Return (x, y) of the center of cell containing provided text 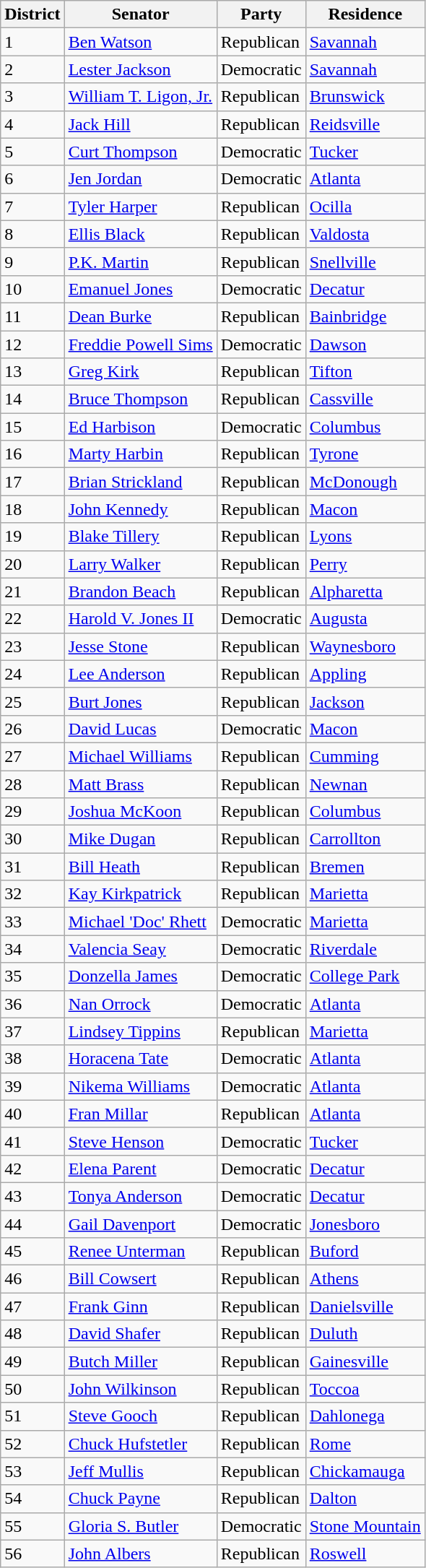
51 (32, 1416)
20 (32, 564)
54 (32, 1499)
Chuck Hufstetler (140, 1444)
Steve Henson (140, 1141)
Burt Jones (140, 701)
3 (32, 97)
21 (32, 592)
45 (32, 1252)
27 (32, 756)
56 (32, 1554)
12 (32, 345)
Buford (365, 1252)
Mike Dugan (140, 839)
5 (32, 152)
Kay Kirkpatrick (140, 894)
P.K. Martin (140, 261)
Waynesboro (365, 646)
Bill Cowsert (140, 1279)
23 (32, 646)
Lee Anderson (140, 674)
15 (32, 427)
Donzella James (140, 976)
Renee Unterman (140, 1252)
Steve Gooch (140, 1416)
Brunswick (365, 97)
10 (32, 289)
Brian Strickland (140, 482)
Gloria S. Butler (140, 1526)
Toccoa (365, 1389)
46 (32, 1279)
55 (32, 1526)
Gail Davenport (140, 1224)
Larry Walker (140, 564)
4 (32, 124)
48 (32, 1334)
Rome (365, 1444)
24 (32, 674)
Bainbridge (365, 316)
47 (32, 1307)
Snellville (365, 261)
William T. Ligon, Jr. (140, 97)
43 (32, 1196)
Nikema Williams (140, 1086)
Riverdale (365, 949)
Cumming (365, 756)
Dean Burke (140, 316)
Michael Williams (140, 756)
Chickamauga (365, 1471)
Jen Jordan (140, 179)
52 (32, 1444)
McDonough (365, 482)
Freddie Powell Sims (140, 345)
Roswell (365, 1554)
Tonya Anderson (140, 1196)
College Park (365, 976)
Newnan (365, 784)
Jackson (365, 701)
Ocilla (365, 207)
19 (32, 537)
Ben Watson (140, 42)
Blake Tillery (140, 537)
Horacena Tate (140, 1059)
Valencia Seay (140, 949)
35 (32, 976)
David Shafer (140, 1334)
Marty Harbin (140, 454)
11 (32, 316)
Athens (365, 1279)
Joshua McKoon (140, 812)
Brandon Beach (140, 592)
29 (32, 812)
38 (32, 1059)
Bremen (365, 867)
9 (32, 261)
Matt Brass (140, 784)
David Lucas (140, 729)
17 (32, 482)
16 (32, 454)
Tifton (365, 372)
Jesse Stone (140, 646)
Nan Orrock (140, 1004)
Gainesville (365, 1361)
50 (32, 1389)
13 (32, 372)
Bruce Thompson (140, 399)
Dahlonega (365, 1416)
Jonesboro (365, 1224)
Fran Millar (140, 1114)
Michael 'Doc' Rhett (140, 922)
2 (32, 69)
Stone Mountain (365, 1526)
39 (32, 1086)
Greg Kirk (140, 372)
Lyons (365, 537)
Appling (365, 674)
Lester Jackson (140, 69)
Residence (365, 14)
37 (32, 1031)
Lindsey Tippins (140, 1031)
7 (32, 207)
42 (32, 1169)
1 (32, 42)
Frank Ginn (140, 1307)
Butch Miller (140, 1361)
41 (32, 1141)
14 (32, 399)
John Wilkinson (140, 1389)
Valdosta (365, 234)
40 (32, 1114)
Augusta (365, 619)
Chuck Payne (140, 1499)
Emanuel Jones (140, 289)
53 (32, 1471)
Danielsville (365, 1307)
Bill Heath (140, 867)
Alpharetta (365, 592)
8 (32, 234)
Ellis Black (140, 234)
Ed Harbison (140, 427)
18 (32, 509)
31 (32, 867)
49 (32, 1361)
26 (32, 729)
Harold V. Jones II (140, 619)
Tyler Harper (140, 207)
Cassville (365, 399)
36 (32, 1004)
22 (32, 619)
34 (32, 949)
Jeff Mullis (140, 1471)
Jack Hill (140, 124)
Dalton (365, 1499)
Senator (140, 14)
Reidsville (365, 124)
Curt Thompson (140, 152)
John Kennedy (140, 509)
Elena Parent (140, 1169)
Tyrone (365, 454)
32 (32, 894)
28 (32, 784)
25 (32, 701)
30 (32, 839)
6 (32, 179)
Duluth (365, 1334)
Party (261, 14)
33 (32, 922)
District (32, 14)
Carrollton (365, 839)
Perry (365, 564)
John Albers (140, 1554)
44 (32, 1224)
Dawson (365, 345)
